Pinpoint the cell where the given text exists, returning its [X, Y] midpoint coordinate. 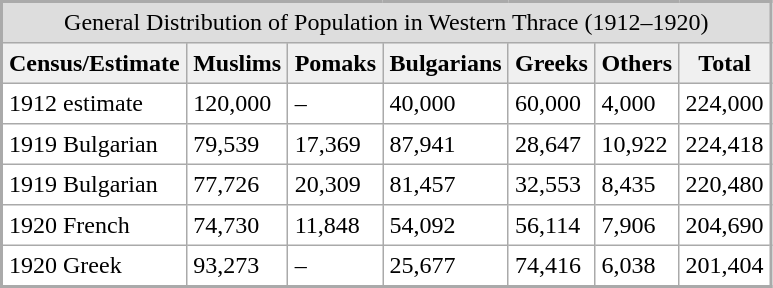
54,092 [446, 225]
1920 French [94, 225]
1912 estimate [94, 103]
8,435 [637, 184]
56,114 [551, 225]
10,922 [637, 144]
81,457 [446, 184]
32,553 [551, 184]
74,416 [551, 266]
Greeks [551, 63]
87,941 [446, 144]
17,369 [336, 144]
28,647 [551, 144]
201,404 [725, 266]
6,038 [637, 266]
74,730 [237, 225]
4,000 [637, 103]
General Distribution of Population in Western Thrace (1912–1920) [387, 22]
20,309 [336, 184]
40,000 [446, 103]
77,726 [237, 184]
224,418 [725, 144]
7,906 [637, 225]
79,539 [237, 144]
Total [725, 63]
204,690 [725, 225]
Bulgarians [446, 63]
1920 Greek [94, 266]
224,000 [725, 103]
25,677 [446, 266]
60,000 [551, 103]
120,000 [237, 103]
Pomaks [336, 63]
220,480 [725, 184]
Muslims [237, 63]
Census/Estimate [94, 63]
93,273 [237, 266]
11,848 [336, 225]
Others [637, 63]
